Locate the cell with the specified text and output its (X, Y) center coordinate. 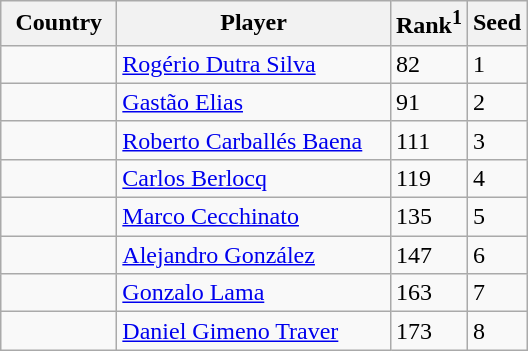
3 (496, 140)
6 (496, 255)
Seed (496, 24)
Roberto Carballés Baena (254, 140)
Country (59, 24)
147 (428, 255)
Daniel Gimeno Traver (254, 331)
135 (428, 217)
173 (428, 331)
1 (496, 64)
8 (496, 331)
91 (428, 102)
Gastão Elias (254, 102)
2 (496, 102)
Rank1 (428, 24)
Marco Cecchinato (254, 217)
5 (496, 217)
Rogério Dutra Silva (254, 64)
4 (496, 178)
7 (496, 293)
Gonzalo Lama (254, 293)
163 (428, 293)
Alejandro González (254, 255)
Carlos Berlocq (254, 178)
82 (428, 64)
Player (254, 24)
119 (428, 178)
111 (428, 140)
